Detect which cell encompasses the target text, then output its (X, Y) center coordinate. 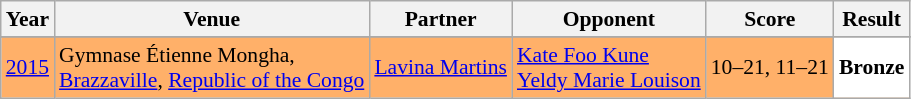
2015 (28, 68)
Year (28, 19)
Lavina Martins (440, 68)
Kate Foo Kune Yeldy Marie Louison (609, 68)
Gymnase Étienne Mongha,Brazzaville, Republic of the Congo (212, 68)
Venue (212, 19)
Partner (440, 19)
Bronze (872, 68)
Result (872, 19)
10–21, 11–21 (770, 68)
Score (770, 19)
Opponent (609, 19)
